Output the [x, y] coordinate of the center of the cell containing the given text.  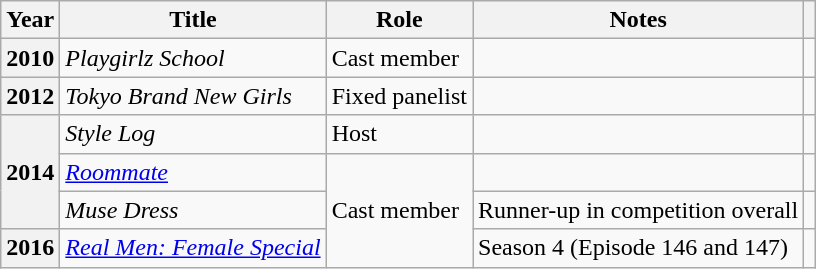
Runner-up in competition overall [638, 210]
Roommate [193, 172]
Notes [638, 20]
Role [399, 20]
Tokyo Brand New Girls [193, 96]
Season 4 (Episode 146 and 147) [638, 248]
2016 [30, 248]
2014 [30, 172]
Title [193, 20]
Playgirlz School [193, 58]
Year [30, 20]
Style Log [193, 134]
Host [399, 134]
2010 [30, 58]
Real Men: Female Special [193, 248]
Fixed panelist [399, 96]
2012 [30, 96]
Muse Dress [193, 210]
